Output the [x, y] coordinate of the center of the cell containing the given text.  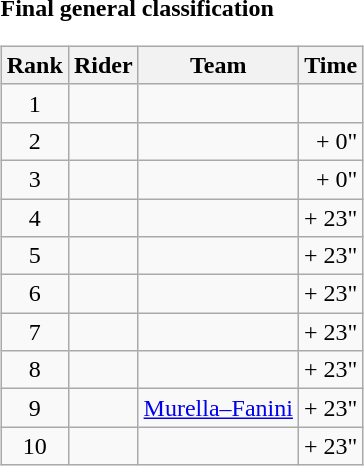
5 [34, 256]
9 [34, 408]
4 [34, 217]
Murella–Fanini [218, 408]
6 [34, 294]
2 [34, 141]
1 [34, 103]
10 [34, 446]
8 [34, 370]
Time [330, 65]
3 [34, 179]
Team [218, 65]
Rank [34, 65]
7 [34, 332]
Rider [103, 65]
